Detect which cell encompasses the target text, then output its (x, y) center coordinate. 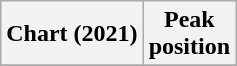
Peakposition (189, 34)
Chart (2021) (72, 34)
